For the text-containing cell, return its midpoint in (X, Y) coordinate format. 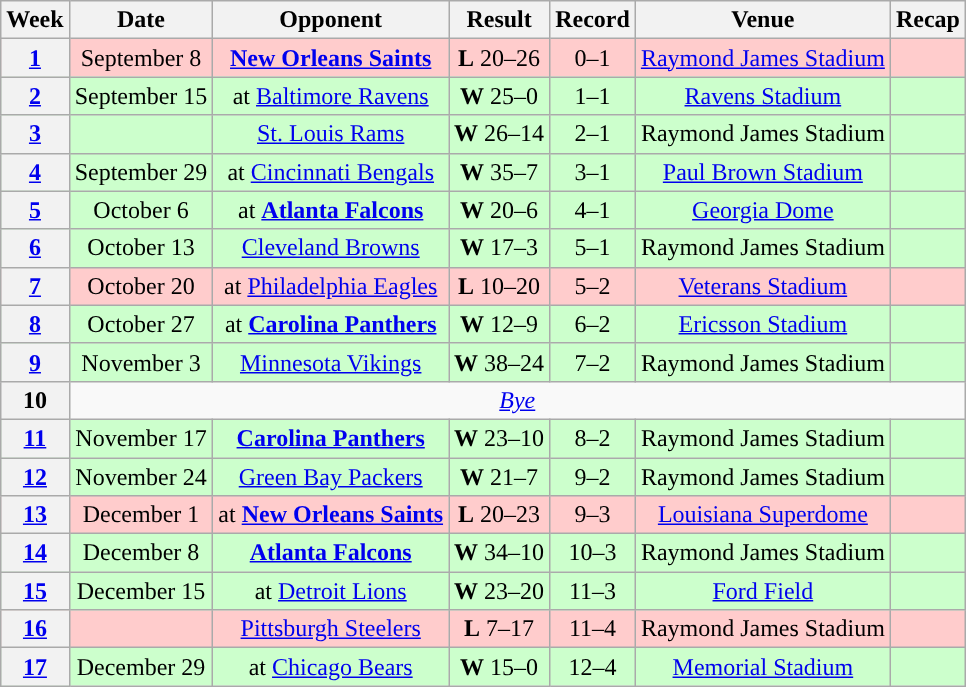
W 20–6 (500, 210)
at Cincinnati Bengals (331, 172)
W 12–9 (500, 324)
December 8 (141, 553)
3 (35, 134)
12 (35, 477)
5–2 (593, 286)
Ford Field (762, 591)
5 (35, 210)
at Philadelphia Eagles (331, 286)
2 (35, 96)
1 (35, 58)
Opponent (331, 20)
15 (35, 591)
17 (35, 667)
St. Louis Rams (331, 134)
at Atlanta Falcons (331, 210)
W 38–24 (500, 362)
11–3 (593, 591)
0–1 (593, 58)
9–3 (593, 515)
at Baltimore Ravens (331, 96)
October 27 (141, 324)
W 35–7 (500, 172)
11–4 (593, 629)
14 (35, 553)
8–2 (593, 438)
Louisiana Superdome (762, 515)
W 25–0 (500, 96)
W 17–3 (500, 248)
September 8 (141, 58)
W 21–7 (500, 477)
12–4 (593, 667)
L 7–17 (500, 629)
December 29 (141, 667)
Paul Brown Stadium (762, 172)
Pittsburgh Steelers (331, 629)
W 15–0 (500, 667)
9–2 (593, 477)
6–2 (593, 324)
December 1 (141, 515)
2–1 (593, 134)
at Carolina Panthers (331, 324)
November 17 (141, 438)
October 20 (141, 286)
November 3 (141, 362)
13 (35, 515)
L 20–26 (500, 58)
5–1 (593, 248)
4–1 (593, 210)
Date (141, 20)
Georgia Dome (762, 210)
10–3 (593, 553)
W 34–10 (500, 553)
October 6 (141, 210)
11 (35, 438)
October 13 (141, 248)
W 26–14 (500, 134)
Atlanta Falcons (331, 553)
7–2 (593, 362)
7 (35, 286)
at Chicago Bears (331, 667)
at New Orleans Saints (331, 515)
Bye (517, 400)
1–1 (593, 96)
Result (500, 20)
Record (593, 20)
W 23–20 (500, 591)
December 15 (141, 591)
Ericsson Stadium (762, 324)
Cleveland Browns (331, 248)
W 23–10 (500, 438)
8 (35, 324)
Recap (928, 20)
16 (35, 629)
Week (35, 20)
9 (35, 362)
Venue (762, 20)
Minnesota Vikings (331, 362)
September 15 (141, 96)
3–1 (593, 172)
L 20–23 (500, 515)
September 29 (141, 172)
Green Bay Packers (331, 477)
New Orleans Saints (331, 58)
November 24 (141, 477)
L 10–20 (500, 286)
6 (35, 248)
at Detroit Lions (331, 591)
Carolina Panthers (331, 438)
4 (35, 172)
Ravens Stadium (762, 96)
Memorial Stadium (762, 667)
10 (35, 400)
Veterans Stadium (762, 286)
